Identify which cell holds the provided text, then report its [X, Y] central coordinate. 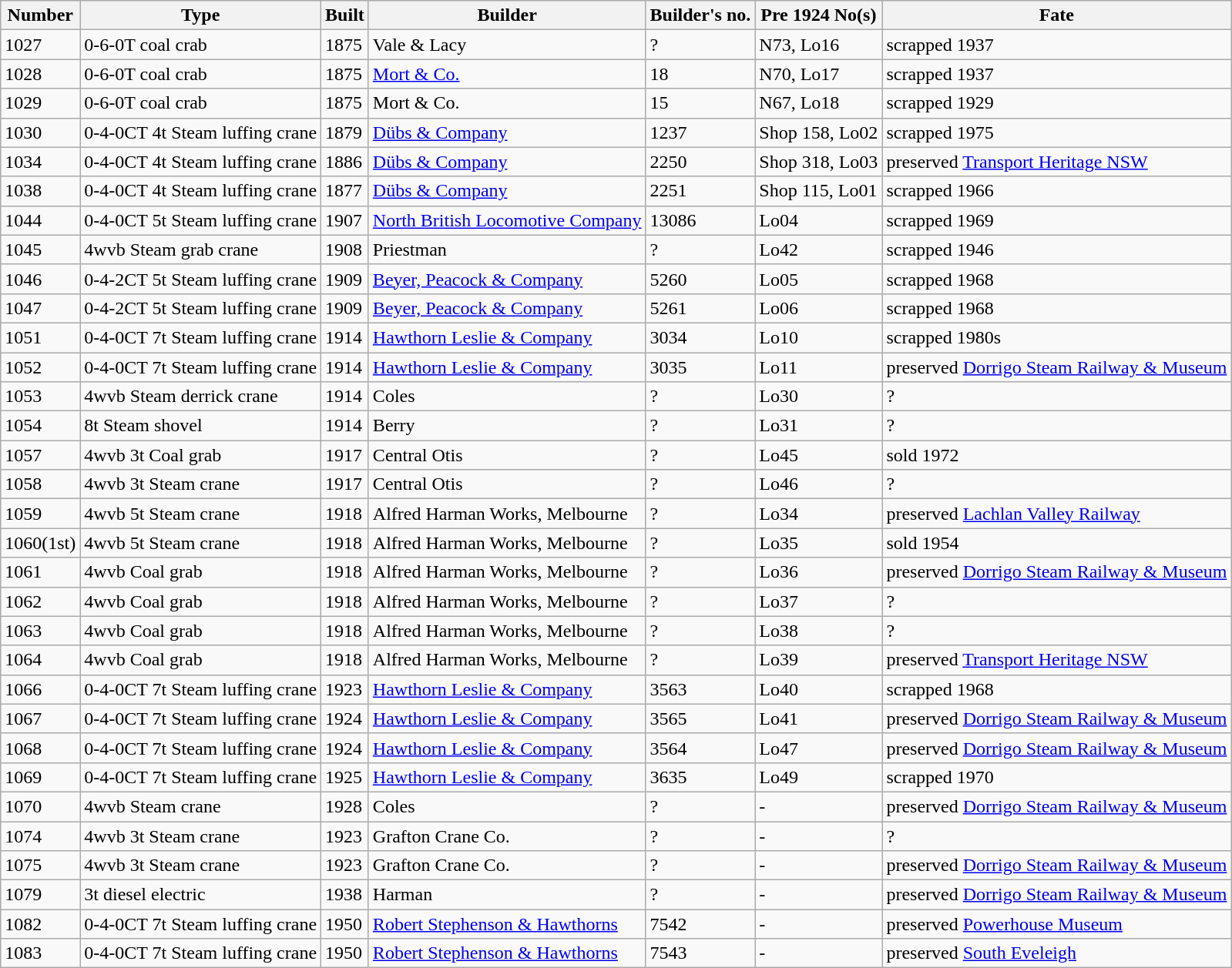
3563 [700, 689]
3564 [700, 748]
1053 [40, 397]
1079 [40, 895]
1027 [40, 45]
5261 [700, 308]
1083 [40, 953]
Shop 115, Lo01 [818, 191]
1059 [40, 514]
1074 [40, 836]
Lo11 [818, 367]
1237 [700, 132]
scrapped 1980s [1057, 337]
scrapped 1969 [1057, 220]
Lo38 [818, 631]
4wvb Steam crane [200, 806]
Lo42 [818, 250]
1938 [345, 895]
scrapped 1929 [1057, 103]
Lo35 [818, 543]
15 [700, 103]
Lo49 [818, 777]
Lo10 [818, 337]
Lo46 [818, 484]
2251 [700, 191]
Builder [507, 15]
Shop 318, Lo03 [818, 162]
N70, Lo17 [818, 74]
preserved Powerhouse Museum [1057, 924]
scrapped 1966 [1057, 191]
7542 [700, 924]
1877 [345, 191]
sold 1972 [1057, 455]
4wvb Steam grab crane [200, 250]
1061 [40, 572]
Shop 158, Lo02 [818, 132]
Builder's no. [700, 15]
1068 [40, 748]
1928 [345, 806]
Lo37 [818, 601]
13086 [700, 220]
preserved Lachlan Valley Railway [1057, 514]
1029 [40, 103]
1069 [40, 777]
N73, Lo16 [818, 45]
scrapped 1975 [1057, 132]
Type [200, 15]
1925 [345, 777]
North British Locomotive Company [507, 220]
1066 [40, 689]
Priestman [507, 250]
1058 [40, 484]
4wvb 3t Coal grab [200, 455]
3034 [700, 337]
Lo04 [818, 220]
Vale & Lacy [507, 45]
Built [345, 15]
1045 [40, 250]
1070 [40, 806]
Lo31 [818, 426]
3635 [700, 777]
1063 [40, 631]
Lo45 [818, 455]
1046 [40, 279]
N67, Lo18 [818, 103]
scrapped 1970 [1057, 777]
1060(1st) [40, 543]
0-4-0CT 5t Steam luffing crane [200, 220]
1051 [40, 337]
Number [40, 15]
Lo40 [818, 689]
1082 [40, 924]
Lo39 [818, 660]
1047 [40, 308]
Fate [1057, 15]
scrapped 1946 [1057, 250]
1038 [40, 191]
1886 [345, 162]
5260 [700, 279]
Berry [507, 426]
Lo47 [818, 748]
1044 [40, 220]
1879 [345, 132]
8t Steam shovel [200, 426]
3t diesel electric [200, 895]
3035 [700, 367]
18 [700, 74]
2250 [700, 162]
Lo05 [818, 279]
1908 [345, 250]
1067 [40, 718]
sold 1954 [1057, 543]
1030 [40, 132]
1907 [345, 220]
Lo34 [818, 514]
4wvb Steam derrick crane [200, 397]
1028 [40, 74]
3565 [700, 718]
1075 [40, 866]
1052 [40, 367]
7543 [700, 953]
Lo41 [818, 718]
Pre 1924 No(s) [818, 15]
preserved South Eveleigh [1057, 953]
Lo30 [818, 397]
1064 [40, 660]
1062 [40, 601]
Lo36 [818, 572]
1057 [40, 455]
1054 [40, 426]
1034 [40, 162]
Harman [507, 895]
Lo06 [818, 308]
